Search for the cell housing the specified text and yield its [X, Y] center coordinate. 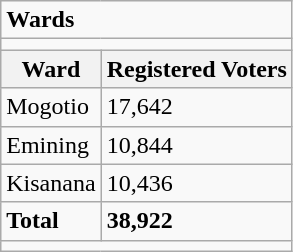
Total [51, 221]
17,642 [196, 107]
Registered Voters [196, 69]
Mogotio [51, 107]
10,844 [196, 145]
10,436 [196, 183]
Emining [51, 145]
38,922 [196, 221]
Kisanana [51, 183]
Wards [147, 20]
Ward [51, 69]
